Detect which cell encompasses the target text, then output its [x, y] center coordinate. 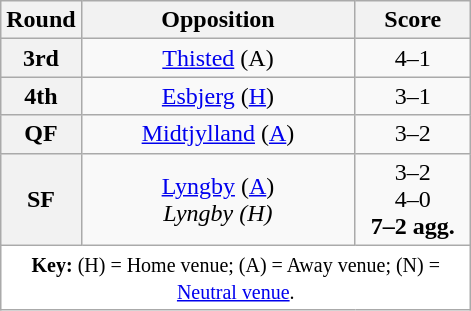
3rd [41, 58]
4–1 [413, 58]
Key: (H) = Home venue; (A) = Away venue; (N) = Neutral venue. [236, 278]
3–24–07–2 agg. [413, 199]
QF [41, 134]
Thisted (A) [218, 58]
4th [41, 96]
3–1 [413, 96]
3–2 [413, 134]
Score [413, 20]
Opposition [218, 20]
Midtjylland (A) [218, 134]
Esbjerg (H) [218, 96]
Lyngby (A)Lyngby (H) [218, 199]
SF [41, 199]
Round [41, 20]
